Return [X, Y] of the center of cell containing provided text 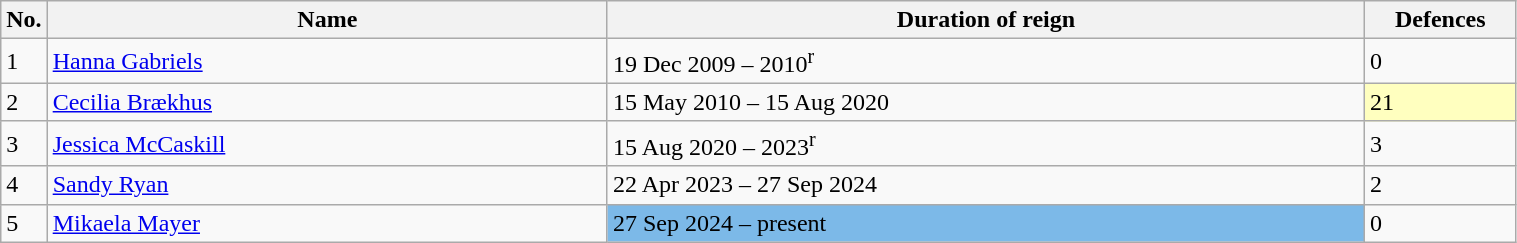
Mikaela Mayer [327, 223]
Defences [1441, 20]
22 Apr 2023 – 27 Sep 2024 [986, 185]
No. [24, 20]
Duration of reign [986, 20]
5 [24, 223]
Hanna Gabriels [327, 62]
27 Sep 2024 – present [986, 223]
Cecilia Brækhus [327, 102]
19 Dec 2009 – 2010r [986, 62]
15 May 2010 – 15 Aug 2020 [986, 102]
1 [24, 62]
Jessica McCaskill [327, 144]
Sandy Ryan [327, 185]
21 [1441, 102]
4 [24, 185]
15 Aug 2020 – 2023r [986, 144]
Name [327, 20]
